Search for the cell housing the specified text and yield its [x, y] center coordinate. 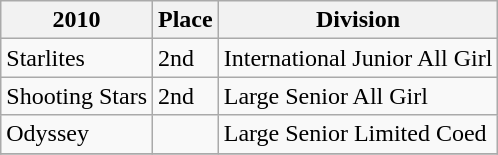
Place [186, 20]
Shooting Stars [77, 96]
Large Senior Limited Coed [358, 134]
International Junior All Girl [358, 58]
Starlites [77, 58]
Odyssey [77, 134]
Large Senior All Girl [358, 96]
2010 [77, 20]
Division [358, 20]
